For the text-containing cell, return its midpoint in [x, y] coordinate format. 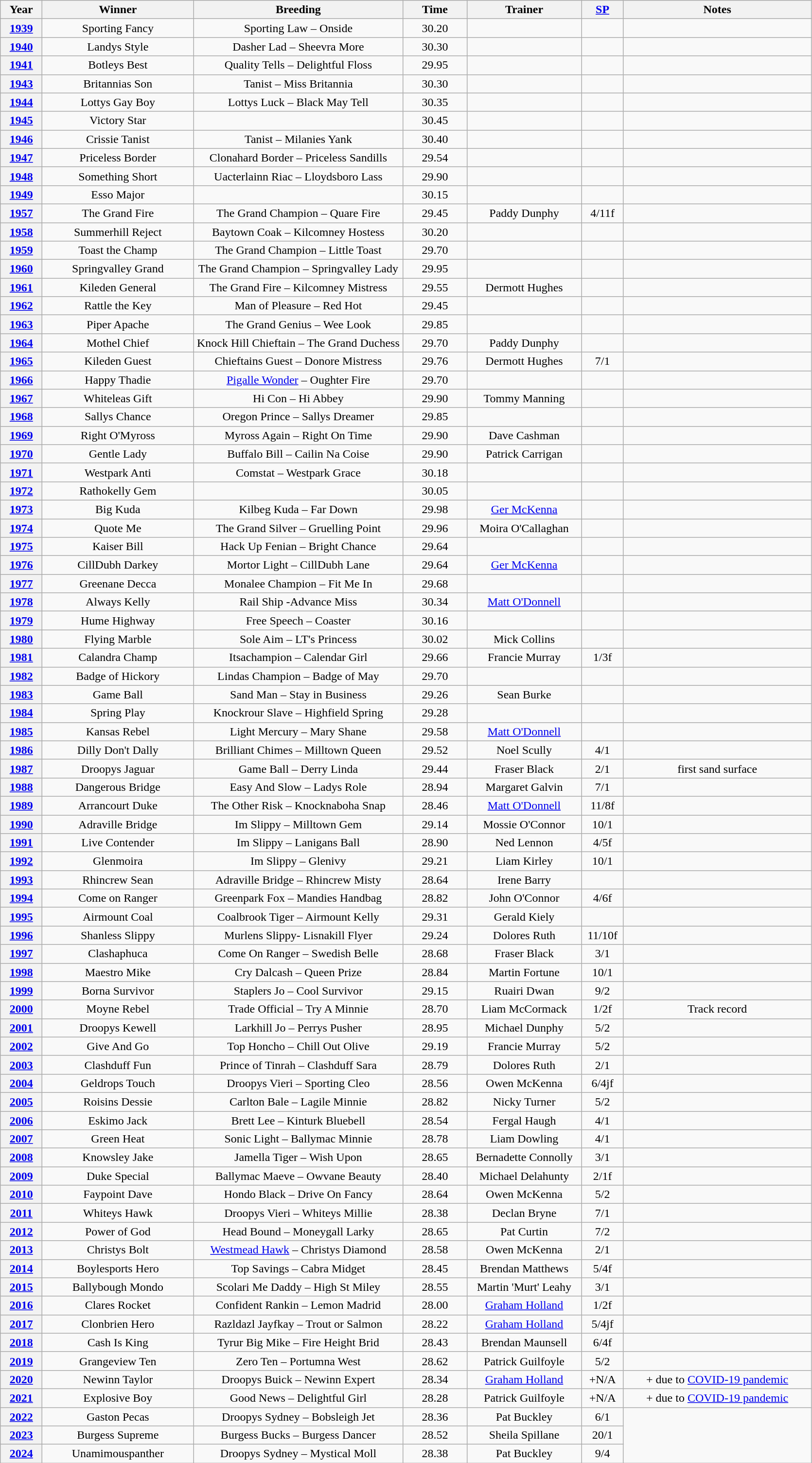
1969 [21, 435]
Explosive Boy [118, 1398]
Ballybough Mondo [118, 1287]
6/4jf [602, 1083]
Duke Special [118, 1176]
1973 [21, 509]
7/2 [602, 1231]
28.55 [435, 1287]
Head Bound – Moneygall Larky [299, 1231]
2019 [21, 1361]
Irene Barry [524, 880]
30.45 [435, 121]
1965 [21, 361]
Burgess Bucks – Burgess Dancer [299, 1435]
The Other Risk – Knocknaboha Snap [299, 805]
SP [602, 10]
Larkhill Jo – Perrys Pusher [299, 1028]
Tanist – Miss Britannia [299, 84]
Im Slippy – Milltown Gem [299, 824]
29.55 [435, 287]
Sallys Chance [118, 417]
Live Contender [118, 843]
2/1f [602, 1176]
1982 [21, 676]
The Grand Fire [118, 213]
1991 [21, 843]
Airmount Coal [118, 917]
2015 [21, 1287]
Esso Major [118, 195]
28.84 [435, 972]
Baytown Coak – Kilcomney Hostess [299, 232]
Glenmoira [118, 861]
Clashduff Fun [118, 1065]
Dasher Lad – Sheevra More [299, 47]
Track record [717, 1009]
Springvalley Grand [118, 269]
Kileden General [118, 287]
Maestro Mike [118, 972]
Arrancourt Duke [118, 805]
Rhincrew Sean [118, 880]
6/4f [602, 1342]
9/2 [602, 991]
Newinn Taylor [118, 1379]
Mothel Chief [118, 343]
1944 [21, 102]
Faypoint Dave [118, 1195]
1985 [21, 731]
Rathokelly Gem [118, 491]
Crissie Tanist [118, 139]
1998 [21, 972]
Power of God [118, 1231]
Clares Rocket [118, 1305]
Adraville Bridge [118, 824]
2010 [21, 1195]
Year [21, 10]
Zero Ten – Portumna West [299, 1361]
Comstat – Westpark Grace [299, 472]
30.02 [435, 639]
11/8f [602, 805]
Im Slippy – Glenivy [299, 861]
Big Kuda [118, 509]
Grangeview Ten [118, 1361]
Fergal Haugh [524, 1120]
Dilly Don't Dally [118, 750]
28.58 [435, 1250]
Droopys Sydney – Bobsleigh Jet [299, 1417]
Spring Play [118, 713]
Liam Dowling [524, 1139]
Itsachampion – Calendar Girl [299, 658]
1977 [21, 584]
Kileden Guest [118, 361]
Victory Star [118, 121]
1959 [21, 250]
28.79 [435, 1065]
28.46 [435, 805]
30.15 [435, 195]
John O'Connor [524, 898]
1981 [21, 658]
Botleys Best [118, 65]
29.96 [435, 528]
2007 [21, 1139]
28.00 [435, 1305]
Staplers Jo – Cool Survivor [299, 991]
The Grand Champion – Springvalley Lady [299, 269]
Green Heat [118, 1139]
28.68 [435, 954]
Quote Me [118, 528]
29.76 [435, 361]
1990 [21, 824]
Gerald Kiely [524, 917]
1949 [21, 195]
2024 [21, 1454]
28.34 [435, 1379]
1989 [21, 805]
Carlton Bale – Lagile Minnie [299, 1102]
Free Speech – Coaster [299, 621]
2022 [21, 1417]
Hack Up Fenian – Bright Chance [299, 547]
Borna Survivor [118, 991]
Brett Lee – Kinturk Bluebell [299, 1120]
Pigalle Wonder – Oughter Fire [299, 380]
Myross Again – Right On Time [299, 435]
2013 [21, 1250]
Tanist – Milanies Yank [299, 139]
Razldazl Jayfkay – Trout or Salmon [299, 1324]
28.43 [435, 1342]
Eskimo Jack [118, 1120]
Knockrour Slave – Highfield Spring [299, 713]
29.14 [435, 824]
Dave Cashman [524, 435]
Brilliant Chimes – Milltown Queen [299, 750]
Flying Marble [118, 639]
11/10f [602, 935]
29.24 [435, 935]
Sporting Fancy [118, 28]
1963 [21, 324]
29.54 [435, 158]
Sean Burke [524, 695]
2003 [21, 1065]
Top Honcho – Chill Out Olive [299, 1046]
1943 [21, 84]
1958 [21, 232]
1994 [21, 898]
Britannias Son [118, 84]
28.56 [435, 1083]
Liam Kirley [524, 861]
1966 [21, 380]
Brendan Matthews [524, 1268]
Roisins Dessie [118, 1102]
28.95 [435, 1028]
Whiteys Hawk [118, 1213]
4/11f [602, 213]
Clonbrien Hero [118, 1324]
Summerhill Reject [118, 232]
Lindas Champion – Badge of May [299, 676]
2002 [21, 1046]
Buffalo Bill – Cailin Na Coise [299, 454]
9/4 [602, 1454]
Always Kelly [118, 602]
Landys Style [118, 47]
Sheila Spillane [524, 1435]
4/5f [602, 843]
Quality Tells – Delightful Floss [299, 65]
5/4jf [602, 1324]
29.68 [435, 584]
2000 [21, 1009]
1946 [21, 139]
Patrick Carrigan [524, 454]
1961 [21, 287]
Time [435, 10]
1999 [21, 991]
Pat Curtin [524, 1231]
Game Ball [118, 695]
1941 [21, 65]
Mossie O'Connor [524, 824]
Ballymac Maeve – Owvane Beauty [299, 1176]
Calandra Champ [118, 658]
Liam McCormack [524, 1009]
1993 [21, 880]
Kilbeg Kuda – Far Down [299, 509]
Toast the Champ [118, 250]
28.78 [435, 1139]
29.19 [435, 1046]
1980 [21, 639]
1978 [21, 602]
1992 [21, 861]
Cry Dalcash – Queen Prize [299, 972]
1939 [21, 28]
Hi Con – Hi Abbey [299, 398]
Happy Thadie [118, 380]
Clashaphuca [118, 954]
Adraville Bridge – Rhincrew Misty [299, 880]
Rail Ship -Advance Miss [299, 602]
Christys Bolt [118, 1250]
2017 [21, 1324]
Lottys Gay Boy [118, 102]
2023 [21, 1435]
The Grand Champion – Quare Fire [299, 213]
6/1 [602, 1417]
Give And Go [118, 1046]
Easy And Slow – Ladys Role [299, 787]
5/4f [602, 1268]
1960 [21, 269]
Trainer [524, 10]
Piper Apache [118, 324]
29.98 [435, 509]
Right O'Myross [118, 435]
1987 [21, 768]
Gaston Pecas [118, 1417]
30.34 [435, 602]
29.66 [435, 658]
Man of Pleasure – Red Hot [299, 306]
30.18 [435, 472]
29.21 [435, 861]
2004 [21, 1083]
Rattle the Key [118, 306]
2014 [21, 1268]
Breeding [299, 10]
1970 [21, 454]
1972 [21, 491]
2001 [21, 1028]
Kaiser Bill [118, 547]
1968 [21, 417]
28.36 [435, 1417]
Mick Collins [524, 639]
Badge of Hickory [118, 676]
1976 [21, 565]
1948 [21, 176]
Brendan Maunsell [524, 1342]
Clonahard Border – Priceless Sandills [299, 158]
Sand Man – Stay in Business [299, 695]
Declan Bryne [524, 1213]
1997 [21, 954]
CillDubh Darkey [118, 565]
Knowsley Jake [118, 1158]
Light Mercury – Mary Shane [299, 731]
2006 [21, 1120]
1967 [21, 398]
2005 [21, 1102]
Nicky Turner [524, 1102]
Cash Is King [118, 1342]
Scolari Me Daddy – High St Miley [299, 1287]
1947 [21, 158]
1964 [21, 343]
1986 [21, 750]
Notes [717, 10]
28.70 [435, 1009]
1974 [21, 528]
Droopys Sydney – Mystical Moll [299, 1454]
29.31 [435, 917]
1962 [21, 306]
28.90 [435, 843]
29.44 [435, 768]
Priceless Border [118, 158]
Unamimouspanther [118, 1454]
Greenpark Fox – Mandies Handbag [299, 898]
Michael Dunphy [524, 1028]
Game Ball – Derry Linda [299, 768]
Sporting Law – Onside [299, 28]
1975 [21, 547]
Oregon Prince – Sallys Dreamer [299, 417]
Lottys Luck – Black May Tell [299, 102]
2011 [21, 1213]
2012 [21, 1231]
Ruairi Dwan [524, 991]
28.62 [435, 1361]
Monalee Champion – Fit Me In [299, 584]
Margaret Galvin [524, 787]
Droopys Vieri – Whiteys Millie [299, 1213]
Whiteleas Gift [118, 398]
30.16 [435, 621]
Martin 'Murt' Leahy [524, 1287]
Sole Aim – LT's Princess [299, 639]
Kansas Rebel [118, 731]
Bernadette Connolly [524, 1158]
The Grand Silver – Gruelling Point [299, 528]
1/3f [602, 658]
Michael Delahunty [524, 1176]
2009 [21, 1176]
2008 [21, 1158]
1984 [21, 713]
Shanless Slippy [118, 935]
29.15 [435, 991]
28.94 [435, 787]
Murlens Slippy- Lisnakill Flyer [299, 935]
Ned Lennon [524, 843]
2018 [21, 1342]
1940 [21, 47]
Come on Ranger [118, 898]
28.54 [435, 1120]
Dangerous Bridge [118, 787]
The Grand Fire – Kilcomney Mistress [299, 287]
28.28 [435, 1398]
Top Savings – Cabra Midget [299, 1268]
28.22 [435, 1324]
Sonic Light – Ballymac Minnie [299, 1139]
Something Short [118, 176]
Im Slippy – Lanigans Ball [299, 843]
Gentle Lady [118, 454]
28.40 [435, 1176]
1996 [21, 935]
1995 [21, 917]
Droopys Buick – Newinn Expert [299, 1379]
Confident Rankin – Lemon Madrid [299, 1305]
Tyrur Big Mike – Fire Height Brid [299, 1342]
Boylesports Hero [118, 1268]
Burgess Supreme [118, 1435]
Knock Hill Chieftain – The Grand Duchess [299, 343]
2021 [21, 1398]
Geldrops Touch [118, 1083]
Come On Ranger – Swedish Belle [299, 954]
20/1 [602, 1435]
Prince of Tinrah – Clashduff Sara [299, 1065]
Coalbrook Tiger – Airmount Kelly [299, 917]
Moyne Rebel [118, 1009]
Greenane Decca [118, 584]
2016 [21, 1305]
The Grand Champion – Little Toast [299, 250]
first sand surface [717, 768]
Westpark Anti [118, 472]
1945 [21, 121]
30.40 [435, 139]
Trade Official – Try A Minnie [299, 1009]
29.52 [435, 750]
Hume Highway [118, 621]
28.45 [435, 1268]
Westmead Hawk – Christys Diamond [299, 1250]
Good News – Delightful Girl [299, 1398]
1957 [21, 213]
28.52 [435, 1435]
Tommy Manning [524, 398]
Mortor Light – CillDubh Lane [299, 565]
29.26 [435, 695]
1983 [21, 695]
30.05 [435, 491]
1979 [21, 621]
Noel Scully [524, 750]
Hondo Black – Drive On Fancy [299, 1195]
29.58 [435, 731]
2020 [21, 1379]
Moira O'Callaghan [524, 528]
Droopys Vieri – Sporting Cleo [299, 1083]
1988 [21, 787]
Uacterlainn Riac – Lloydsboro Lass [299, 176]
Chieftains Guest – Donore Mistress [299, 361]
The Grand Genius – Wee Look [299, 324]
4/6f [602, 898]
Jamella Tiger – Wish Upon [299, 1158]
Droopys Jaguar [118, 768]
29.28 [435, 713]
1971 [21, 472]
Droopys Kewell [118, 1028]
30.35 [435, 102]
Winner [118, 10]
Martin Fortune [524, 972]
